Provide the (x, y) coordinate of the cell's center where the given text is located.  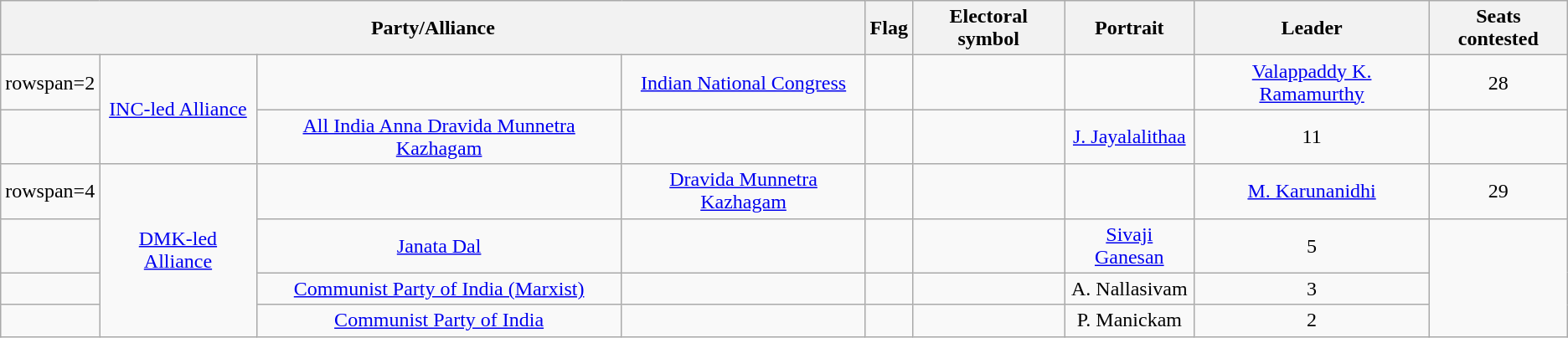
M. Karunanidhi (1312, 191)
29 (1498, 191)
11 (1312, 137)
Sivaji Ganesan (1129, 246)
Communist Party of India (Marxist) (439, 289)
J. Jayalalithaa (1129, 137)
Portrait (1129, 28)
Electoral symbol (988, 28)
rowspan=4 (50, 191)
Janata Dal (439, 246)
Dravida Munnetra Kazhagam (744, 191)
rowspan=2 (50, 82)
Communist Party of India (439, 320)
Leader (1312, 28)
INC-led Alliance (178, 110)
P. Manickam (1129, 320)
Seats contested (1498, 28)
Indian National Congress (744, 82)
5 (1312, 246)
All India Anna Dravida Munnetra Kazhagam (439, 137)
A. Nallasivam (1129, 289)
Party/Alliance (433, 28)
3 (1312, 289)
DMK-led Alliance (178, 250)
Valappaddy K. Ramamurthy (1312, 82)
Flag (889, 28)
28 (1498, 82)
2 (1312, 320)
